Return (X, Y) of the center of cell containing provided text 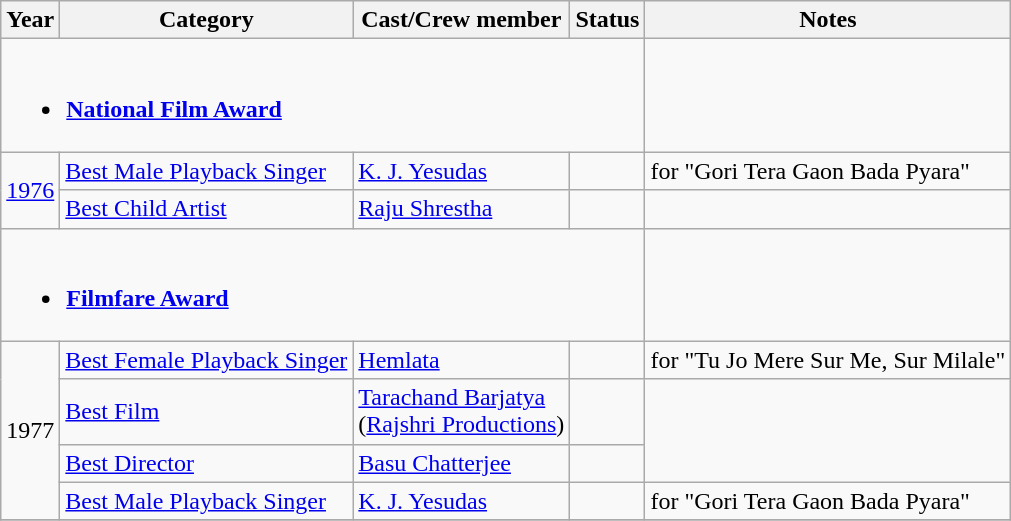
Basu Chatterjee (462, 463)
1977 (30, 430)
Raju Shrestha (462, 209)
Best Female Playback Singer (206, 360)
Status (608, 20)
for "Tu Jo Mere Sur Me, Sur Milale" (828, 360)
Best Child Artist (206, 209)
Notes (828, 20)
Filmfare Award (323, 284)
Cast/Crew member (462, 20)
Tarachand Barjatya(Rajshri Productions) (462, 412)
Category (206, 20)
Best Film (206, 412)
Best Director (206, 463)
Year (30, 20)
1976 (30, 190)
Hemlata (462, 360)
National Film Award (323, 96)
